Capture the cell that displays the provided text and extract its (x, y) central coordinate. 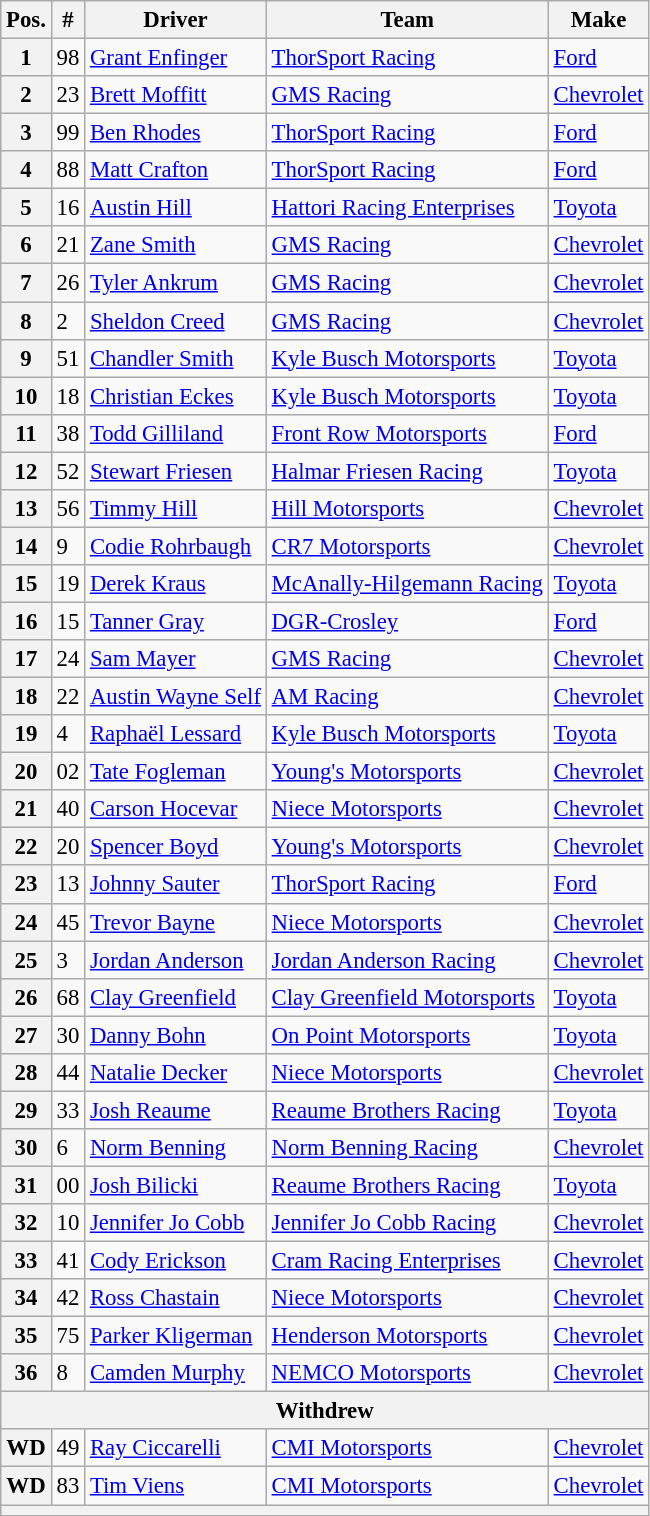
Team (407, 20)
Todd Gilliland (176, 433)
42 (68, 1298)
DGR-Crosley (407, 621)
Tate Fogleman (176, 772)
Timmy Hill (176, 509)
27 (26, 1035)
32 (26, 1223)
On Point Motorsports (407, 1035)
Halmar Friesen Racing (407, 471)
45 (68, 922)
11 (26, 433)
Austin Wayne Self (176, 697)
28 (26, 1073)
Trevor Bayne (176, 922)
Cody Erickson (176, 1261)
Hattori Racing Enterprises (407, 208)
Cram Racing Enterprises (407, 1261)
Danny Bohn (176, 1035)
68 (68, 997)
Norm Benning Racing (407, 1148)
Camden Murphy (176, 1373)
Norm Benning (176, 1148)
88 (68, 170)
Christian Eckes (176, 396)
31 (26, 1185)
25 (26, 960)
Grant Enfinger (176, 58)
12 (26, 471)
51 (68, 358)
Brett Moffitt (176, 95)
56 (68, 509)
Derek Kraus (176, 584)
Zane Smith (176, 245)
Clay Greenfield (176, 997)
Make (598, 20)
Pos. (26, 20)
Ross Chastain (176, 1298)
29 (26, 1110)
Matt Crafton (176, 170)
44 (68, 1073)
Withdrew (325, 1411)
35 (26, 1336)
41 (68, 1261)
Parker Kligerman (176, 1336)
Tyler Ankrum (176, 283)
Carson Hocevar (176, 809)
Jordan Anderson Racing (407, 960)
02 (68, 772)
Jennifer Jo Cobb (176, 1223)
Henderson Motorsports (407, 1336)
Sheldon Creed (176, 321)
Front Row Motorsports (407, 433)
75 (68, 1336)
52 (68, 471)
Ray Ciccarelli (176, 1449)
17 (26, 659)
McAnally-Hilgemann Racing (407, 584)
Spencer Boyd (176, 847)
99 (68, 133)
Johnny Sauter (176, 885)
Tanner Gray (176, 621)
Clay Greenfield Motorsports (407, 997)
7 (26, 283)
Driver (176, 20)
NEMCO Motorsports (407, 1373)
34 (26, 1298)
40 (68, 809)
Hill Motorsports (407, 509)
Tim Viens (176, 1486)
CR7 Motorsports (407, 546)
Chandler Smith (176, 358)
83 (68, 1486)
Jennifer Jo Cobb Racing (407, 1223)
Sam Mayer (176, 659)
Austin Hill (176, 208)
00 (68, 1185)
AM Racing (407, 697)
38 (68, 433)
Natalie Decker (176, 1073)
36 (26, 1373)
98 (68, 58)
14 (26, 546)
# (68, 20)
Raphaël Lessard (176, 734)
Ben Rhodes (176, 133)
Codie Rohrbaugh (176, 546)
1 (26, 58)
Josh Bilicki (176, 1185)
Josh Reaume (176, 1110)
5 (26, 208)
Stewart Friesen (176, 471)
49 (68, 1449)
Jordan Anderson (176, 960)
